From the cell containing the given text, extract its center point as [X, Y] coordinate. 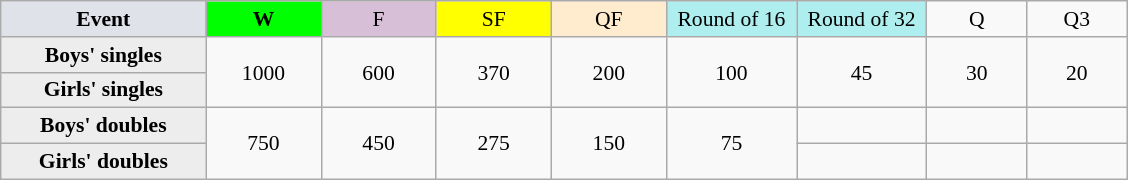
Q3 [1077, 19]
Boys' singles [104, 55]
QF [608, 19]
20 [1077, 72]
200 [608, 72]
Boys' doubles [104, 126]
100 [731, 72]
W [264, 19]
30 [977, 72]
Round of 16 [731, 19]
450 [378, 144]
750 [264, 144]
75 [731, 144]
F [378, 19]
Q [977, 19]
370 [494, 72]
275 [494, 144]
45 [861, 72]
Round of 32 [861, 19]
Event [104, 19]
Girls' singles [104, 90]
1000 [264, 72]
150 [608, 144]
SF [494, 19]
Girls' doubles [104, 162]
600 [378, 72]
